Search for the cell housing the specified text and yield its [X, Y] center coordinate. 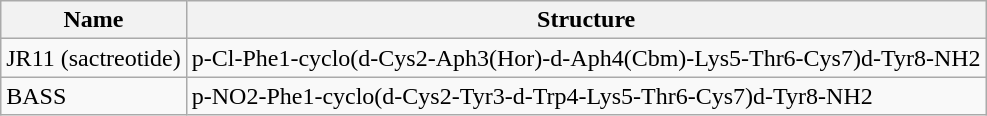
Structure [586, 20]
Name [94, 20]
p-NO2-Phe1-cyclo(d-Cys2-Tyr3-d-Trp4-Lys5-Thr6-Cys7)d-Tyr8-NH2 [586, 96]
JR11 (sactreotide) [94, 58]
BASS [94, 96]
p-Cl-Phe1-cyclo(d-Cys2-Aph3(Hor)-d-Aph4(Cbm)-Lys5-Thr6-Cys7)d-Tyr8-NH2 [586, 58]
